Extract the (X, Y) coordinate from the center of the cell holding the provided text.  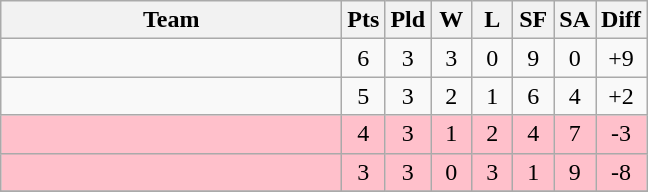
W (452, 20)
L (492, 20)
-8 (622, 172)
5 (364, 96)
Pts (364, 20)
+9 (622, 58)
Team (172, 20)
7 (575, 134)
+2 (622, 96)
Pld (408, 20)
-3 (622, 134)
SA (575, 20)
Diff (622, 20)
SF (534, 20)
